Detect which cell encompasses the target text, then output its [x, y] center coordinate. 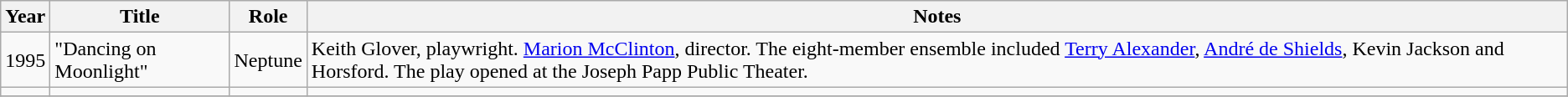
Year [25, 17]
1995 [25, 60]
Title [140, 17]
"Dancing on Moonlight" [140, 60]
Role [268, 17]
Notes [936, 17]
Neptune [268, 60]
